Capture the cell that displays the provided text and extract its (X, Y) central coordinate. 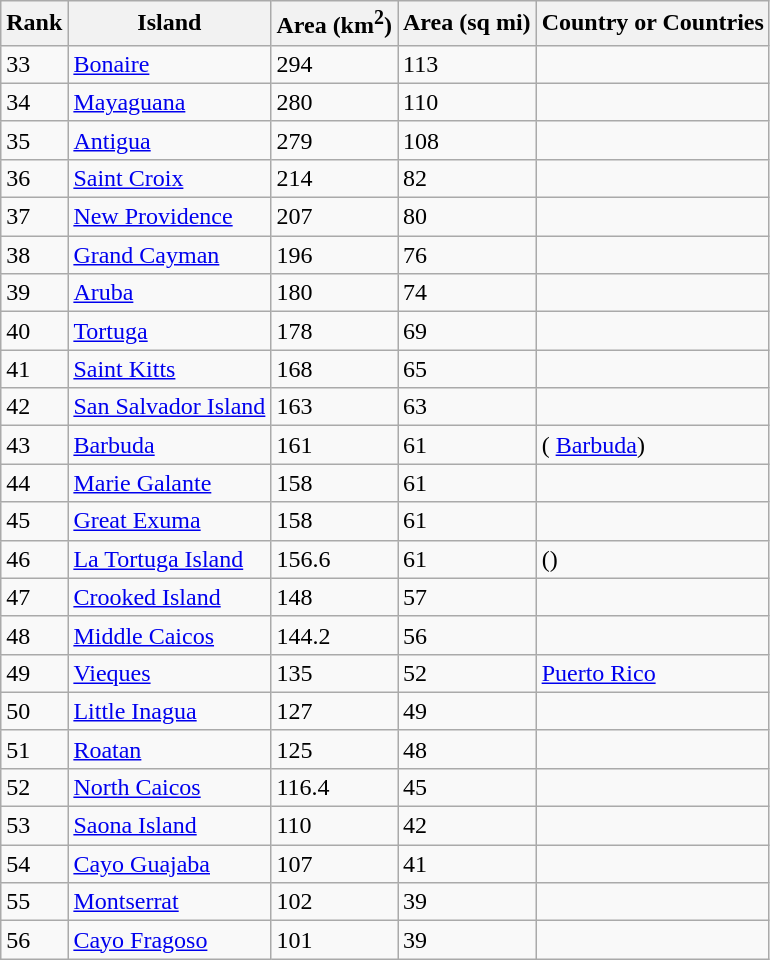
36 (34, 178)
Little Inagua (170, 711)
() (652, 559)
Saint Kitts (170, 369)
80 (468, 217)
Roatan (170, 749)
279 (334, 140)
New Providence (170, 217)
34 (34, 102)
43 (34, 445)
82 (468, 178)
Great Exuma (170, 521)
148 (334, 597)
35 (34, 140)
54 (34, 864)
116.4 (334, 787)
50 (34, 711)
127 (334, 711)
Marie Galante (170, 483)
196 (334, 255)
Mayaguana (170, 102)
40 (34, 331)
Crooked Island (170, 597)
280 (334, 102)
33 (34, 64)
161 (334, 445)
Rank (34, 24)
Area (km2) (334, 24)
( Barbuda) (652, 445)
La Tortuga Island (170, 559)
63 (468, 407)
57 (468, 597)
Vieques (170, 673)
Aruba (170, 293)
37 (34, 217)
125 (334, 749)
North Caicos (170, 787)
Grand Cayman (170, 255)
47 (34, 597)
Area (sq mi) (468, 24)
168 (334, 369)
Bonaire (170, 64)
74 (468, 293)
135 (334, 673)
55 (34, 902)
144.2 (334, 635)
102 (334, 902)
46 (34, 559)
294 (334, 64)
Puerto Rico (652, 673)
156.6 (334, 559)
Saint Croix (170, 178)
Cayo Fragoso (170, 940)
163 (334, 407)
178 (334, 331)
53 (34, 826)
214 (334, 178)
Middle Caicos (170, 635)
Antigua (170, 140)
Island (170, 24)
38 (34, 255)
Cayo Guajaba (170, 864)
Barbuda (170, 445)
108 (468, 140)
76 (468, 255)
Country or Countries (652, 24)
107 (334, 864)
San Salvador Island (170, 407)
113 (468, 64)
44 (34, 483)
Saona Island (170, 826)
69 (468, 331)
180 (334, 293)
Montserrat (170, 902)
101 (334, 940)
65 (468, 369)
Tortuga (170, 331)
207 (334, 217)
51 (34, 749)
